Pinpoint the cell where the given text exists, returning its (X, Y) midpoint coordinate. 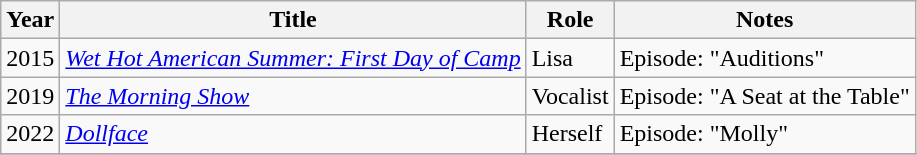
Herself (570, 134)
Title (293, 20)
2022 (30, 134)
Lisa (570, 58)
2015 (30, 58)
Year (30, 20)
Episode: "A Seat at the Table" (764, 96)
Episode: "Molly" (764, 134)
Wet Hot American Summer: First Day of Camp (293, 58)
Notes (764, 20)
The Morning Show (293, 96)
2019 (30, 96)
Vocalist (570, 96)
Role (570, 20)
Dollface (293, 134)
Episode: "Auditions" (764, 58)
